Detect which cell encompasses the target text, then output its [x, y] center coordinate. 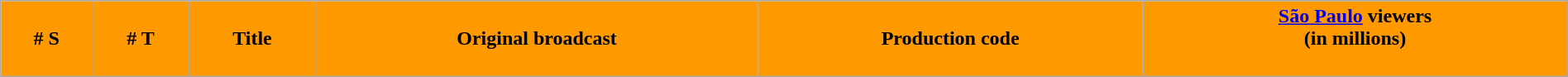
# S [46, 39]
Title [251, 39]
Production code [951, 39]
São Paulo viewers (in millions) [1355, 39]
# T [141, 39]
Original broadcast [538, 39]
